Find where the given text appears and provide that cell's center as (x, y) coordinate. 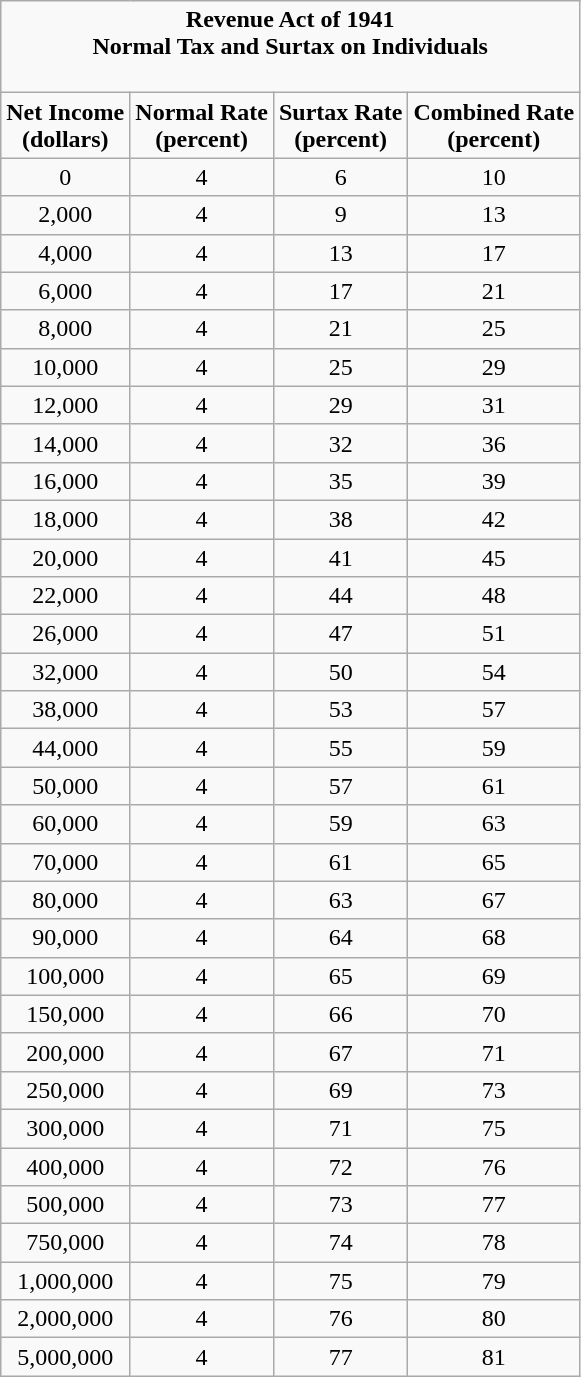
44 (340, 596)
50 (340, 672)
18,000 (66, 519)
44,000 (66, 748)
80,000 (66, 900)
Surtax Rate(percent) (340, 126)
750,000 (66, 1243)
1,000,000 (66, 1281)
48 (494, 596)
80 (494, 1319)
0 (66, 177)
500,000 (66, 1205)
4,000 (66, 253)
39 (494, 481)
20,000 (66, 557)
400,000 (66, 1167)
32,000 (66, 672)
200,000 (66, 1052)
31 (494, 405)
70,000 (66, 862)
35 (340, 481)
72 (340, 1167)
81 (494, 1357)
90,000 (66, 938)
70 (494, 1014)
14,000 (66, 443)
60,000 (66, 824)
55 (340, 748)
38 (340, 519)
54 (494, 672)
6 (340, 177)
53 (340, 710)
45 (494, 557)
68 (494, 938)
9 (340, 215)
74 (340, 1243)
150,000 (66, 1014)
12,000 (66, 405)
100,000 (66, 976)
64 (340, 938)
8,000 (66, 329)
66 (340, 1014)
51 (494, 634)
78 (494, 1243)
79 (494, 1281)
42 (494, 519)
26,000 (66, 634)
6,000 (66, 291)
2,000,000 (66, 1319)
38,000 (66, 710)
10 (494, 177)
16,000 (66, 481)
2,000 (66, 215)
50,000 (66, 786)
41 (340, 557)
Revenue Act of 1941Normal Tax and Surtax on Individuals (290, 47)
Net Income(dollars) (66, 126)
22,000 (66, 596)
5,000,000 (66, 1357)
32 (340, 443)
300,000 (66, 1128)
250,000 (66, 1090)
47 (340, 634)
Normal Rate(percent) (202, 126)
36 (494, 443)
10,000 (66, 367)
Combined Rate(percent) (494, 126)
